Determine the [x, y] coordinate at the center of the cell enclosing the given text.  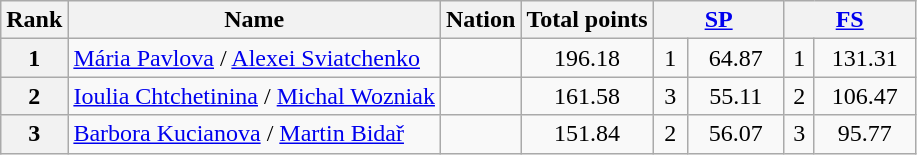
64.87 [736, 58]
Nation [480, 20]
56.07 [736, 134]
Total points [587, 20]
131.31 [864, 58]
FS [850, 20]
196.18 [587, 58]
Barbora Kucianova / Martin Bidař [254, 134]
161.58 [587, 96]
55.11 [736, 96]
106.47 [864, 96]
95.77 [864, 134]
Ioulia Chtchetinina / Michal Wozniak [254, 96]
151.84 [587, 134]
SP [718, 20]
Rank [34, 20]
Name [254, 20]
Mária Pavlova / Alexei Sviatchenko [254, 58]
